Extract the [X, Y] coordinate from the center of the cell holding the provided text.  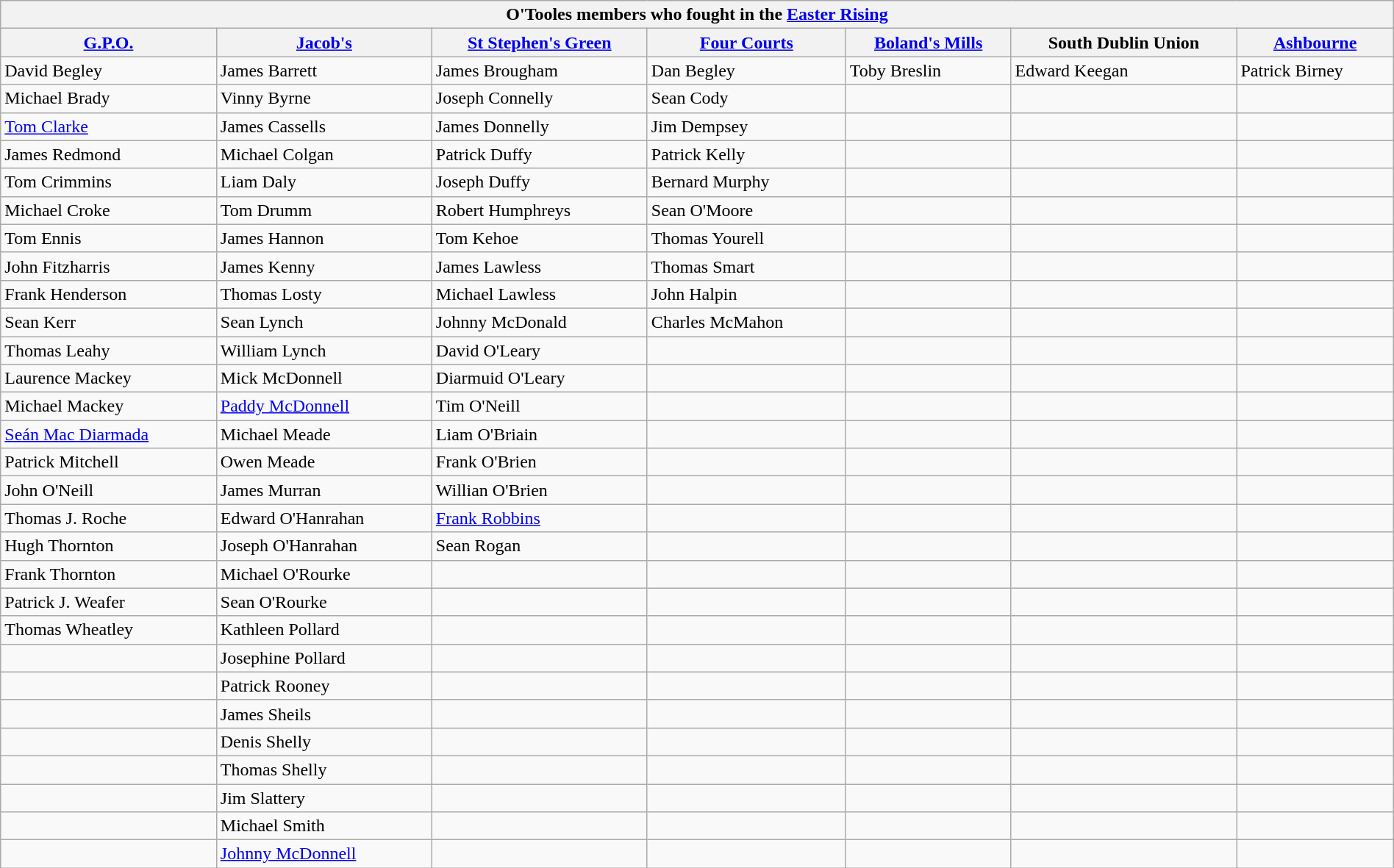
Mick McDonnell [324, 379]
Jacob's [324, 43]
Tim O'Neill [540, 406]
David O'Leary [540, 351]
Owen Meade [324, 462]
Patrick Mitchell [109, 462]
Tom Drumm [324, 210]
Liam O'Briain [540, 434]
Thomas Losty [324, 294]
Michael Colgan [324, 154]
Seán Mac Diarmada [109, 434]
South Dublin Union [1123, 43]
Johnny McDonnell [324, 854]
James Cassells [324, 126]
Hugh Thornton [109, 546]
Michael Smith [324, 826]
Sean Cody [746, 98]
James Brougham [540, 71]
Liam Daly [324, 182]
Tom Crimmins [109, 182]
Vinny Byrne [324, 98]
Edward O'Hanrahan [324, 518]
Frank Henderson [109, 294]
William Lynch [324, 351]
Josephine Pollard [324, 658]
Joseph O'Hanrahan [324, 546]
Sean Rogan [540, 546]
Robert Humphreys [540, 210]
James Hannon [324, 238]
Bernard Murphy [746, 182]
Sean Lynch [324, 322]
James Lawless [540, 266]
James Sheils [324, 714]
James Murran [324, 490]
Tom Ennis [109, 238]
Thomas J. Roche [109, 518]
G.P.O. [109, 43]
Jim Dempsey [746, 126]
Sean O'Moore [746, 210]
Thomas Leahy [109, 351]
Patrick Birney [1315, 71]
James Barrett [324, 71]
David Begley [109, 71]
Tom Clarke [109, 126]
John Halpin [746, 294]
Boland's Mills [928, 43]
Joseph Connelly [540, 98]
John Fitzharris [109, 266]
Patrick J. Weafer [109, 602]
Frank Robbins [540, 518]
Sean Kerr [109, 322]
Thomas Shelly [324, 770]
Michael O'Rourke [324, 574]
Michael Croke [109, 210]
Frank O'Brien [540, 462]
Patrick Kelly [746, 154]
Toby Breslin [928, 71]
Patrick Rooney [324, 686]
Willian O'Brien [540, 490]
Thomas Yourell [746, 238]
Thomas Wheatley [109, 630]
Michael Lawless [540, 294]
Michael Meade [324, 434]
Four Courts [746, 43]
Denis Shelly [324, 742]
Kathleen Pollard [324, 630]
James Kenny [324, 266]
Jim Slattery [324, 797]
Joseph Duffy [540, 182]
O'Tooles members who fought in the Easter Rising [697, 15]
John O'Neill [109, 490]
Sean O'Rourke [324, 602]
Tom Kehoe [540, 238]
Paddy McDonnell [324, 406]
Diarmuid O'Leary [540, 379]
James Donnelly [540, 126]
Ashbourne [1315, 43]
Charles McMahon [746, 322]
Michael Brady [109, 98]
Michael Mackey [109, 406]
Dan Begley [746, 71]
Thomas Smart [746, 266]
St Stephen's Green [540, 43]
Frank Thornton [109, 574]
James Redmond [109, 154]
Laurence Mackey [109, 379]
Patrick Duffy [540, 154]
Johnny McDonald [540, 322]
Edward Keegan [1123, 71]
